Determine the (x, y) coordinate at the center of the cell enclosing the given text.  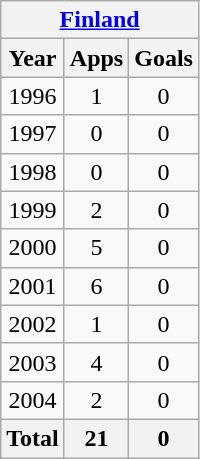
Year (33, 58)
21 (96, 438)
Apps (96, 58)
2004 (33, 400)
5 (96, 248)
1997 (33, 134)
2003 (33, 362)
Goals (164, 58)
2000 (33, 248)
2001 (33, 286)
Total (33, 438)
Finland (100, 20)
1996 (33, 96)
6 (96, 286)
2002 (33, 324)
1999 (33, 210)
1998 (33, 172)
4 (96, 362)
